Output the [X, Y] coordinate of the center of the cell containing the given text.  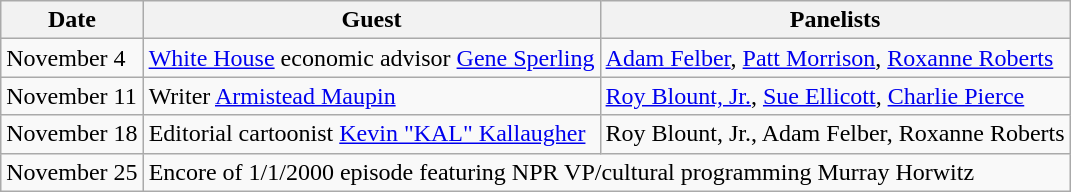
Writer Armistead Maupin [372, 96]
Editorial cartoonist Kevin "KAL" Kallaugher [372, 134]
Date [72, 20]
White House economic advisor Gene Sperling [372, 58]
November 18 [72, 134]
Encore of 1/1/2000 episode featuring NPR VP/cultural programming Murray Horwitz [606, 172]
Roy Blount, Jr., Adam Felber, Roxanne Roberts [835, 134]
Adam Felber, Patt Morrison, Roxanne Roberts [835, 58]
Guest [372, 20]
November 11 [72, 96]
Panelists [835, 20]
November 4 [72, 58]
Roy Blount, Jr., Sue Ellicott, Charlie Pierce [835, 96]
November 25 [72, 172]
